Detect which cell encompasses the target text, then output its [x, y] center coordinate. 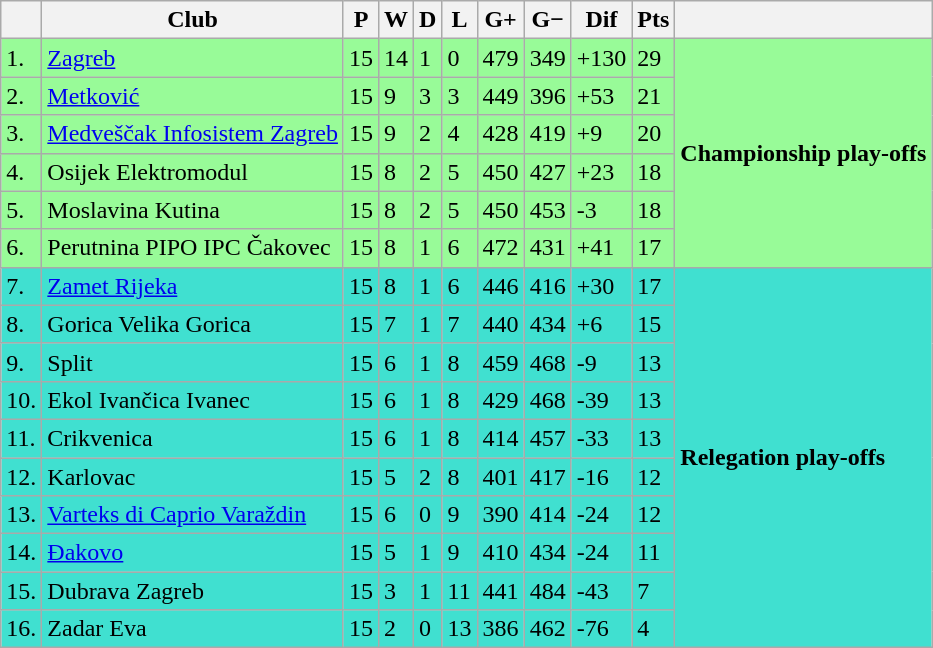
Gorica Velika Gorica [193, 324]
13. [22, 515]
G+ [500, 20]
349 [548, 58]
+41 [602, 248]
3. [22, 134]
Đakovo [193, 553]
-76 [602, 629]
-3 [602, 210]
5. [22, 210]
+30 [602, 286]
479 [500, 58]
Moslavina Kutina [193, 210]
Split [193, 362]
472 [500, 248]
6. [22, 248]
446 [500, 286]
Varteks di Caprio Varaždin [193, 515]
Pts [654, 20]
453 [548, 210]
16. [22, 629]
12. [22, 477]
-43 [602, 591]
Zadar Eva [193, 629]
Relegation play-offs [804, 458]
427 [548, 172]
Dif [602, 20]
Crikvenica [193, 438]
+23 [602, 172]
+6 [602, 324]
462 [548, 629]
401 [500, 477]
D [428, 20]
-16 [602, 477]
14. [22, 553]
410 [500, 553]
G− [548, 20]
11. [22, 438]
Perutnina PIPO IPC Čakovec [193, 248]
390 [500, 515]
Club [193, 20]
419 [548, 134]
449 [500, 96]
-9 [602, 362]
428 [500, 134]
P [360, 20]
4. [22, 172]
Karlovac [193, 477]
14 [396, 58]
20 [654, 134]
15. [22, 591]
484 [548, 591]
29 [654, 58]
+9 [602, 134]
9. [22, 362]
441 [500, 591]
396 [548, 96]
Zamet Rijeka [193, 286]
431 [548, 248]
416 [548, 286]
-39 [602, 400]
440 [500, 324]
386 [500, 629]
2. [22, 96]
459 [500, 362]
21 [654, 96]
429 [500, 400]
1. [22, 58]
7. [22, 286]
+130 [602, 58]
Metković [193, 96]
Dubrava Zagreb [193, 591]
-33 [602, 438]
8. [22, 324]
+53 [602, 96]
Medveščak Infosistem Zagreb [193, 134]
L [460, 20]
417 [548, 477]
Osijek Elektromodul [193, 172]
W [396, 20]
Ekol Ivančica Ivanec [193, 400]
10. [22, 400]
457 [548, 438]
Zagreb [193, 58]
Championship play-offs [804, 153]
